Return the [X, Y] coordinate for the center point of the cell that contains the specified text.  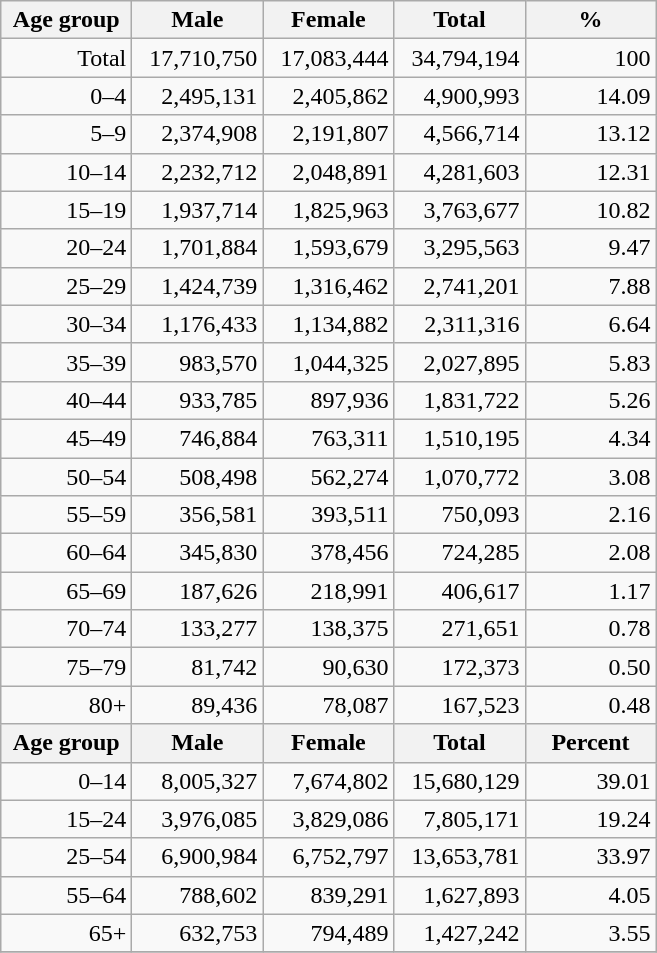
2,311,316 [460, 324]
3,829,086 [328, 819]
1,424,739 [198, 286]
1.17 [590, 591]
6,752,797 [328, 857]
750,093 [460, 515]
138,375 [328, 629]
35–39 [66, 362]
12.31 [590, 172]
39.01 [590, 781]
0.50 [590, 667]
4.05 [590, 895]
78,087 [328, 705]
50–54 [66, 477]
10.82 [590, 210]
% [590, 20]
25–29 [66, 286]
30–34 [66, 324]
724,285 [460, 553]
356,581 [198, 515]
7.88 [590, 286]
90,630 [328, 667]
167,523 [460, 705]
2.16 [590, 515]
17,083,444 [328, 58]
632,753 [198, 933]
1,427,242 [460, 933]
5–9 [66, 134]
81,742 [198, 667]
508,498 [198, 477]
25–54 [66, 857]
393,511 [328, 515]
4,281,603 [460, 172]
14.09 [590, 96]
187,626 [198, 591]
2,048,891 [328, 172]
40–44 [66, 400]
2,405,862 [328, 96]
0–14 [66, 781]
6,900,984 [198, 857]
4.34 [590, 438]
45–49 [66, 438]
Percent [590, 743]
7,674,802 [328, 781]
2,191,807 [328, 134]
4,566,714 [460, 134]
4,900,993 [460, 96]
2,232,712 [198, 172]
1,510,195 [460, 438]
19.24 [590, 819]
65+ [66, 933]
345,830 [198, 553]
3,763,677 [460, 210]
983,570 [198, 362]
55–59 [66, 515]
17,710,750 [198, 58]
65–69 [66, 591]
9.47 [590, 248]
1,070,772 [460, 477]
1,134,882 [328, 324]
89,436 [198, 705]
5.83 [590, 362]
0.48 [590, 705]
1,831,722 [460, 400]
2.08 [590, 553]
406,617 [460, 591]
1,593,679 [328, 248]
55–64 [66, 895]
75–79 [66, 667]
3.55 [590, 933]
5.26 [590, 400]
788,602 [198, 895]
763,311 [328, 438]
70–74 [66, 629]
8,005,327 [198, 781]
80+ [66, 705]
1,825,963 [328, 210]
13,653,781 [460, 857]
100 [590, 58]
271,651 [460, 629]
1,316,462 [328, 286]
15–24 [66, 819]
3,295,563 [460, 248]
897,936 [328, 400]
218,991 [328, 591]
562,274 [328, 477]
15–19 [66, 210]
7,805,171 [460, 819]
1,176,433 [198, 324]
1,937,714 [198, 210]
746,884 [198, 438]
2,027,895 [460, 362]
933,785 [198, 400]
839,291 [328, 895]
3,976,085 [198, 819]
34,794,194 [460, 58]
13.12 [590, 134]
2,495,131 [198, 96]
1,701,884 [198, 248]
33.97 [590, 857]
0–4 [66, 96]
172,373 [460, 667]
10–14 [66, 172]
378,456 [328, 553]
3.08 [590, 477]
2,741,201 [460, 286]
1,627,893 [460, 895]
60–64 [66, 553]
133,277 [198, 629]
0.78 [590, 629]
15,680,129 [460, 781]
20–24 [66, 248]
2,374,908 [198, 134]
794,489 [328, 933]
1,044,325 [328, 362]
6.64 [590, 324]
